Find where the given text appears and provide that cell's center as (x, y) coordinate. 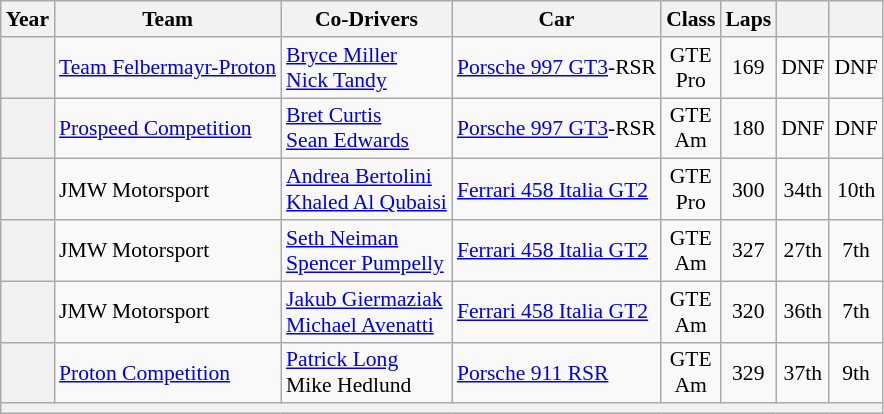
Team (168, 19)
9th (856, 372)
Team Felbermayr-Proton (168, 68)
180 (748, 128)
Seth Neiman Spencer Pumpelly (366, 250)
300 (748, 190)
327 (748, 250)
Year (28, 19)
Class (690, 19)
34th (802, 190)
320 (748, 312)
Patrick Long Mike Hedlund (366, 372)
Proton Competition (168, 372)
Prospeed Competition (168, 128)
Laps (748, 19)
37th (802, 372)
Porsche 911 RSR (556, 372)
169 (748, 68)
Bret Curtis Sean Edwards (366, 128)
10th (856, 190)
Car (556, 19)
Co-Drivers (366, 19)
36th (802, 312)
27th (802, 250)
329 (748, 372)
Bryce Miller Nick Tandy (366, 68)
Jakub Giermaziak Michael Avenatti (366, 312)
Andrea Bertolini Khaled Al Qubaisi (366, 190)
